Return the [X, Y] coordinate for the center point of the cell that contains the specified text.  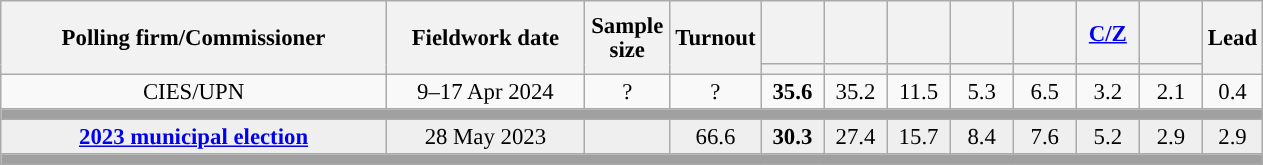
11.5 [918, 92]
3.2 [1108, 92]
Turnout [716, 38]
2.1 [1170, 92]
30.3 [792, 138]
35.6 [792, 92]
CIES/UPN [194, 92]
15.7 [918, 138]
35.2 [856, 92]
Sample size [627, 38]
66.6 [716, 138]
5.3 [982, 92]
27.4 [856, 138]
Lead [1232, 38]
6.5 [1044, 92]
28 May 2023 [485, 138]
0.4 [1232, 92]
8.4 [982, 138]
C/Z [1108, 32]
7.6 [1044, 138]
Fieldwork date [485, 38]
Polling firm/Commissioner [194, 38]
9–17 Apr 2024 [485, 92]
5.2 [1108, 138]
2023 municipal election [194, 138]
